Return (x, y) of the center of cell containing provided text 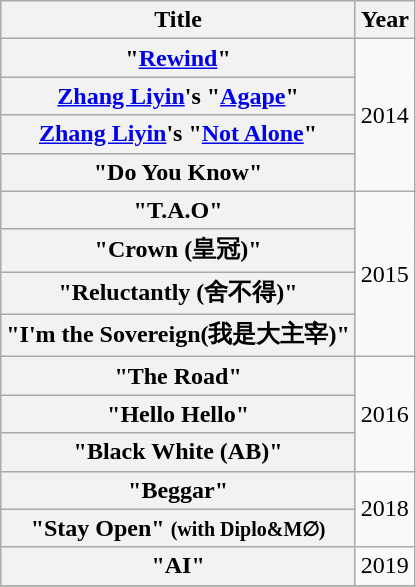
"Reluctantly (舍不得)" (178, 294)
2014 (384, 115)
"Crown (皇冠)" (178, 250)
"T.A.O" (178, 210)
"AI" (178, 566)
Zhang Liyin's "Agape" (178, 96)
Title (178, 20)
Year (384, 20)
2015 (384, 274)
2018 (384, 509)
2016 (384, 414)
Zhang Liyin's "Not Alone" (178, 134)
"Rewind" (178, 58)
2019 (384, 566)
"Do You Know" (178, 172)
"Beggar" (178, 490)
"I'm the Sovereign(我是大主宰)" (178, 336)
"Black White (AB)" (178, 452)
"Hello Hello" (178, 414)
"Stay Open" (with Diplo&M∅) (178, 528)
"The Road" (178, 376)
